Return the (X, Y) coordinate for the center point of the cell that contains the specified text.  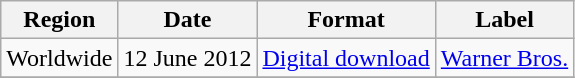
Warner Bros. (504, 58)
Format (346, 20)
Digital download (346, 58)
Label (504, 20)
Date (188, 20)
Region (60, 20)
Worldwide (60, 58)
12 June 2012 (188, 58)
